Detect which cell encompasses the target text, then output its (X, Y) center coordinate. 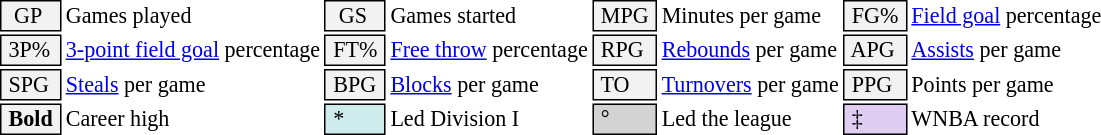
Steals per game (192, 85)
Blocks per game (489, 85)
Games played (192, 16)
PPG (875, 85)
Rebounds per game (750, 50)
Free throw percentage (489, 50)
3P% (30, 50)
GS (356, 16)
SPG (30, 85)
GP (30, 16)
MPG (624, 16)
FT% (356, 50)
3-point field goal percentage (192, 50)
FG% (875, 16)
APG (875, 50)
Turnovers per game (750, 85)
RPG (624, 50)
Minutes per game (750, 16)
BPG (356, 85)
Games started (489, 16)
TO (624, 85)
